Identify which cell holds the provided text, then report its (X, Y) central coordinate. 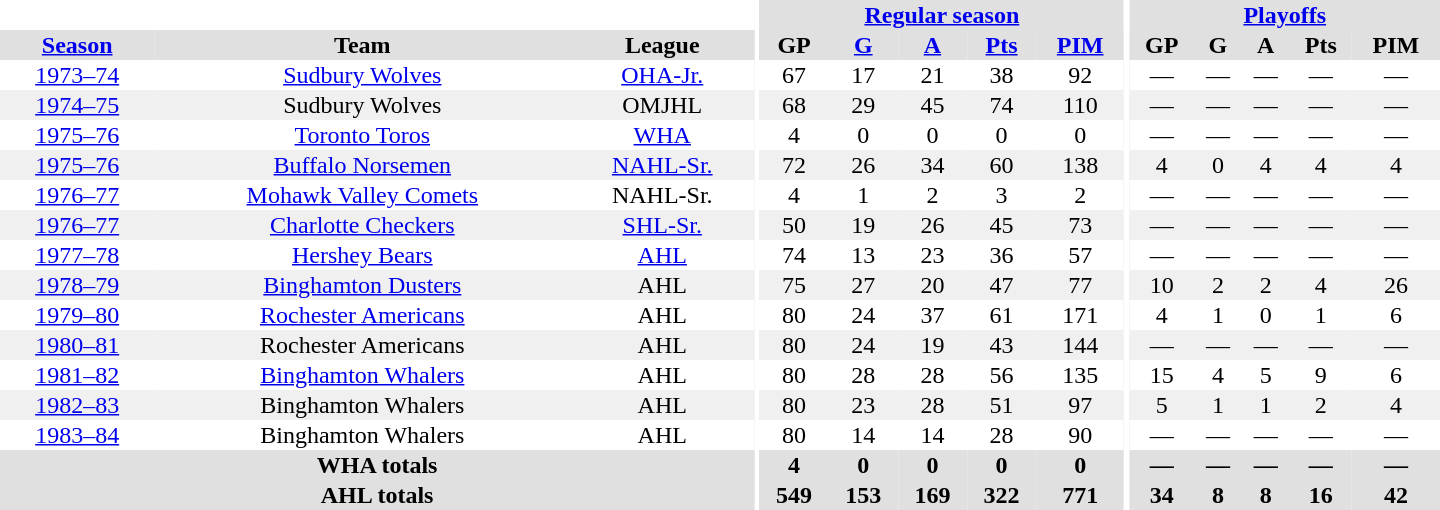
37 (932, 315)
Regular season (942, 15)
Charlotte Checkers (362, 225)
67 (794, 75)
1974–75 (77, 105)
322 (1002, 495)
43 (1002, 345)
27 (864, 285)
League (662, 45)
60 (1002, 165)
50 (794, 225)
20 (932, 285)
135 (1080, 375)
36 (1002, 255)
72 (794, 165)
1981–82 (77, 375)
Mohawk Valley Comets (362, 195)
1978–79 (77, 285)
61 (1002, 315)
13 (864, 255)
110 (1080, 105)
38 (1002, 75)
17 (864, 75)
21 (932, 75)
29 (864, 105)
169 (932, 495)
1980–81 (77, 345)
Binghamton Dusters (362, 285)
549 (794, 495)
3 (1002, 195)
Playoffs (1285, 15)
OHA-Jr. (662, 75)
90 (1080, 435)
Team (362, 45)
144 (1080, 345)
1982–83 (77, 405)
68 (794, 105)
47 (1002, 285)
AHL totals (377, 495)
56 (1002, 375)
WHA (662, 135)
1977–78 (77, 255)
51 (1002, 405)
OMJHL (662, 105)
138 (1080, 165)
Season (77, 45)
9 (1321, 375)
57 (1080, 255)
77 (1080, 285)
Toronto Toros (362, 135)
92 (1080, 75)
10 (1162, 285)
Buffalo Norsemen (362, 165)
42 (1396, 495)
771 (1080, 495)
SHL-Sr. (662, 225)
153 (864, 495)
15 (1162, 375)
1983–84 (77, 435)
16 (1321, 495)
97 (1080, 405)
171 (1080, 315)
73 (1080, 225)
75 (794, 285)
WHA totals (377, 465)
1979–80 (77, 315)
Hershey Bears (362, 255)
1973–74 (77, 75)
